Return the (X, Y) coordinate for the center point of the cell that contains the specified text.  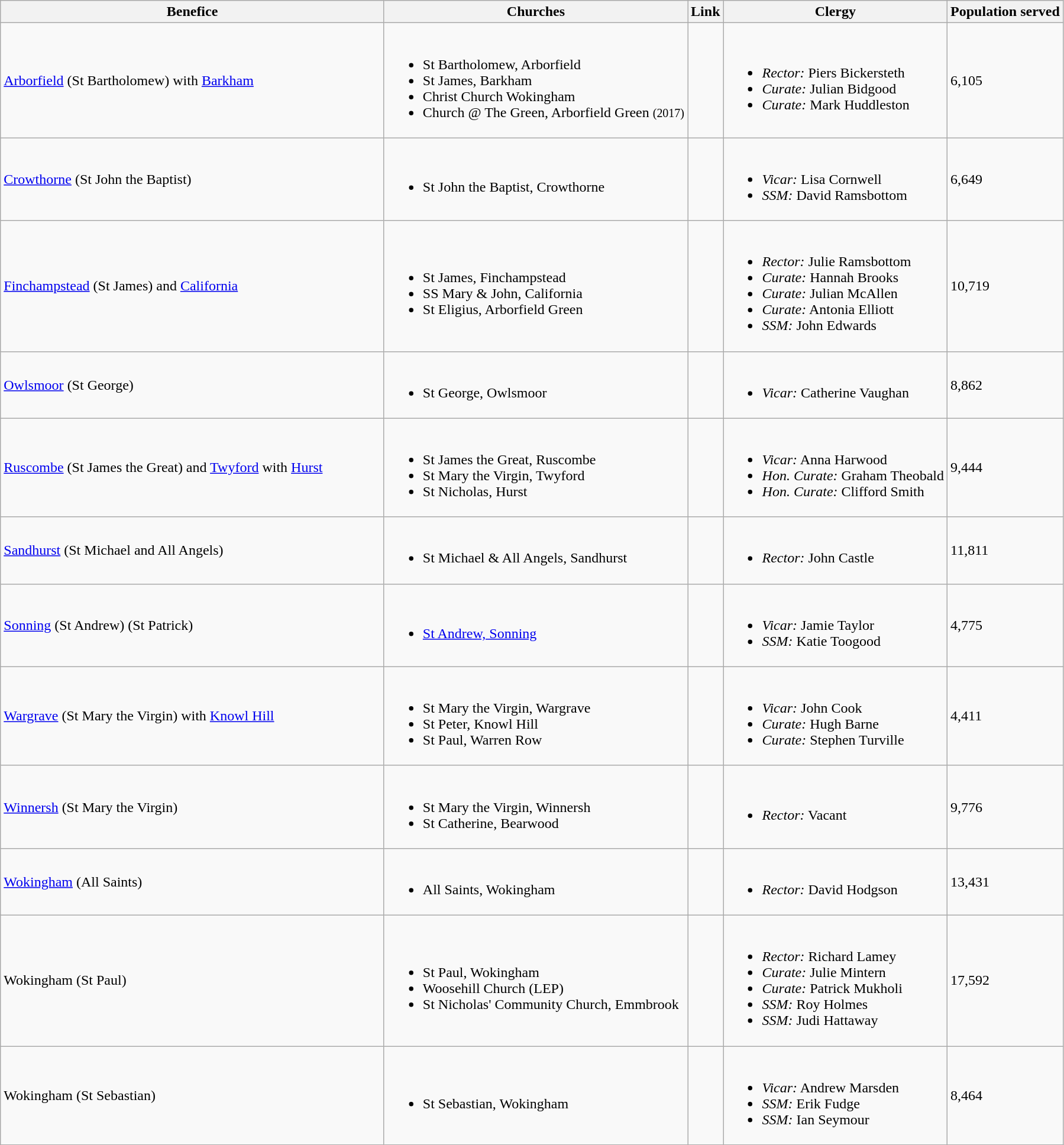
Vicar: Anna HarwoodHon. Curate: Graham TheobaldHon. Curate: Clifford Smith (835, 467)
13,431 (1005, 881)
Rector: Richard LameyCurate: Julie MinternCurate: Patrick MukholiSSM: Roy HolmesSSM: Judi Hattaway (835, 981)
St James, FinchampsteadSS Mary & John, CaliforniaSt Eligius, Arborfield Green (536, 286)
St Bartholomew, ArborfieldSt James, BarkhamChrist Church WokinghamChurch @ The Green, Arborfield Green (2017) (536, 80)
Vicar: Andrew MarsdenSSM: Erik FudgeSSM: Ian Seymour (835, 1095)
St Michael & All Angels, Sandhurst (536, 550)
6,105 (1005, 80)
St Paul, WokinghamWoosehill Church (LEP)St Nicholas' Community Church, Emmbrook (536, 981)
Rector: Piers BickerstethCurate: Julian BidgoodCurate: Mark Huddleston (835, 80)
St John the Baptist, Crowthorne (536, 179)
Wokingham (St Sebastian) (193, 1095)
Vicar: John CookCurate: Hugh BarneCurate: Stephen Turville (835, 716)
Owlsmoor (St George) (193, 384)
Rector: Julie RamsbottomCurate: Hannah BrooksCurate: Julian McAllenCurate: Antonia ElliottSSM: John Edwards (835, 286)
Clergy (835, 12)
Vicar: Catherine Vaughan (835, 384)
Winnersh (St Mary the Virgin) (193, 807)
8,862 (1005, 384)
Arborfield (St Bartholomew) with Barkham (193, 80)
8,464 (1005, 1095)
Population served (1005, 12)
St James the Great, RuscombeSt Mary the Virgin, TwyfordSt Nicholas, Hurst (536, 467)
St George, Owlsmoor (536, 384)
Sonning (St Andrew) (St Patrick) (193, 625)
Vicar: Jamie TaylorSSM: Katie Toogood (835, 625)
Ruscombe (St James the Great) and Twyford with Hurst (193, 467)
Crowthorne (St John the Baptist) (193, 179)
St Mary the Virgin, WargraveSt Peter, Knowl HillSt Paul, Warren Row (536, 716)
9,444 (1005, 467)
Rector: John Castle (835, 550)
Rector: David Hodgson (835, 881)
6,649 (1005, 179)
St Andrew, Sonning (536, 625)
Link (706, 12)
All Saints, Wokingham (536, 881)
Sandhurst (St Michael and All Angels) (193, 550)
Wokingham (St Paul) (193, 981)
Vicar: Lisa CornwellSSM: David Ramsbottom (835, 179)
Benefice (193, 12)
Churches (536, 12)
St Mary the Virgin, WinnershSt Catherine, Bearwood (536, 807)
Wargrave (St Mary the Virgin) with Knowl Hill (193, 716)
4,775 (1005, 625)
Wokingham (All Saints) (193, 881)
Finchampstead (St James) and California (193, 286)
St Sebastian, Wokingham (536, 1095)
11,811 (1005, 550)
Rector: Vacant (835, 807)
17,592 (1005, 981)
10,719 (1005, 286)
4,411 (1005, 716)
9,776 (1005, 807)
